Scan for the cell matching the given text and deliver its (X, Y) coordinate at center. 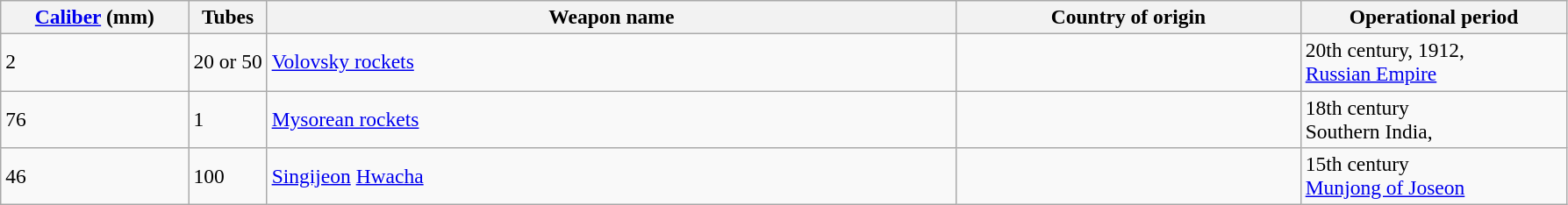
20 or 50 (228, 61)
Mysorean rockets (611, 119)
Weapon name (611, 17)
46 (95, 175)
Operational period (1434, 17)
1 (228, 119)
Country of origin (1128, 17)
Caliber (mm) (95, 17)
2 (95, 61)
Singijeon Hwacha (611, 175)
Volovsky rockets (611, 61)
18th centurySouthern India, (1434, 119)
Tubes (228, 17)
15th centuryMunjong of Joseon (1434, 175)
76 (95, 119)
100 (228, 175)
20th century, 1912,Russian Empire (1434, 61)
